Output the (X, Y) coordinate of the center of the cell containing the given text.  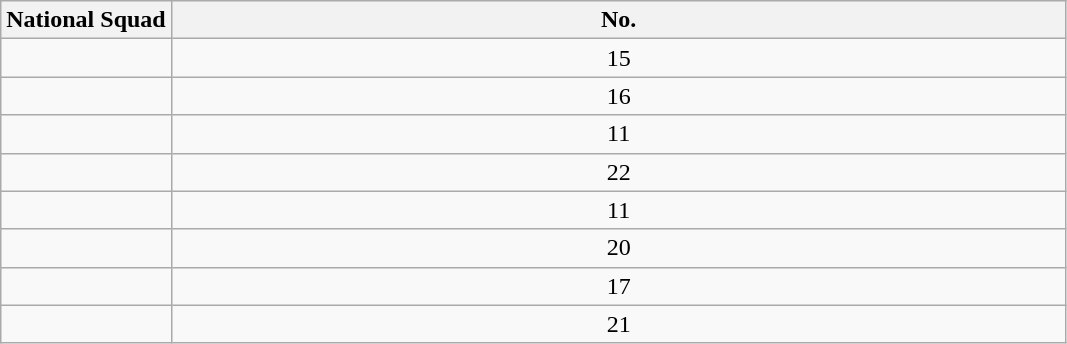
20 (618, 248)
16 (618, 96)
No. (618, 20)
17 (618, 286)
15 (618, 58)
National Squad (86, 20)
22 (618, 172)
21 (618, 324)
